Return [X, Y] of the center of cell containing provided text 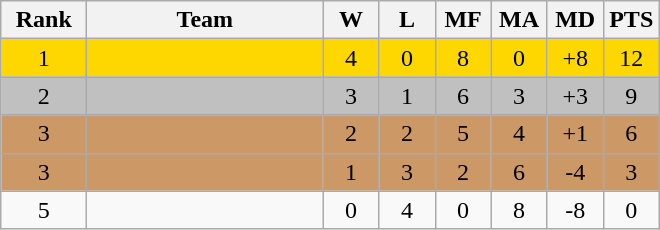
W [351, 20]
Team [205, 20]
+8 [575, 58]
-8 [575, 210]
L [407, 20]
+3 [575, 96]
PTS [631, 20]
MD [575, 20]
Rank [44, 20]
-4 [575, 172]
+1 [575, 134]
9 [631, 96]
MA [519, 20]
MF [463, 20]
12 [631, 58]
